Detect which cell encompasses the target text, then output its (x, y) center coordinate. 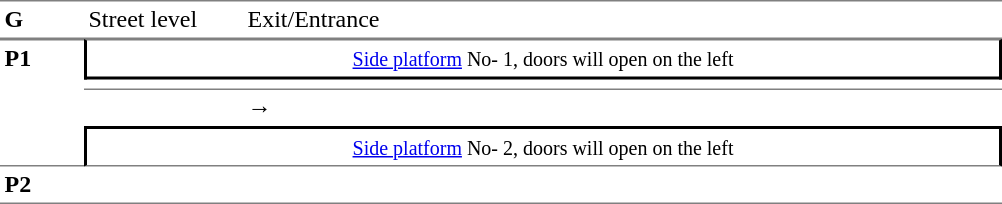
Side platform No- 1, doors will open on the left (543, 59)
P1 (42, 103)
Side platform No- 2, doors will open on the left (543, 146)
Street level (164, 20)
P2 (42, 185)
G (42, 20)
Exit/Entrance (622, 20)
→ (622, 108)
